Output the [x, y] coordinate of the center of the cell containing the given text.  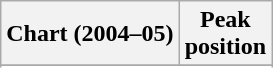
Peakposition [225, 34]
Chart (2004–05) [90, 34]
